For the text-containing cell, return its midpoint in [x, y] coordinate format. 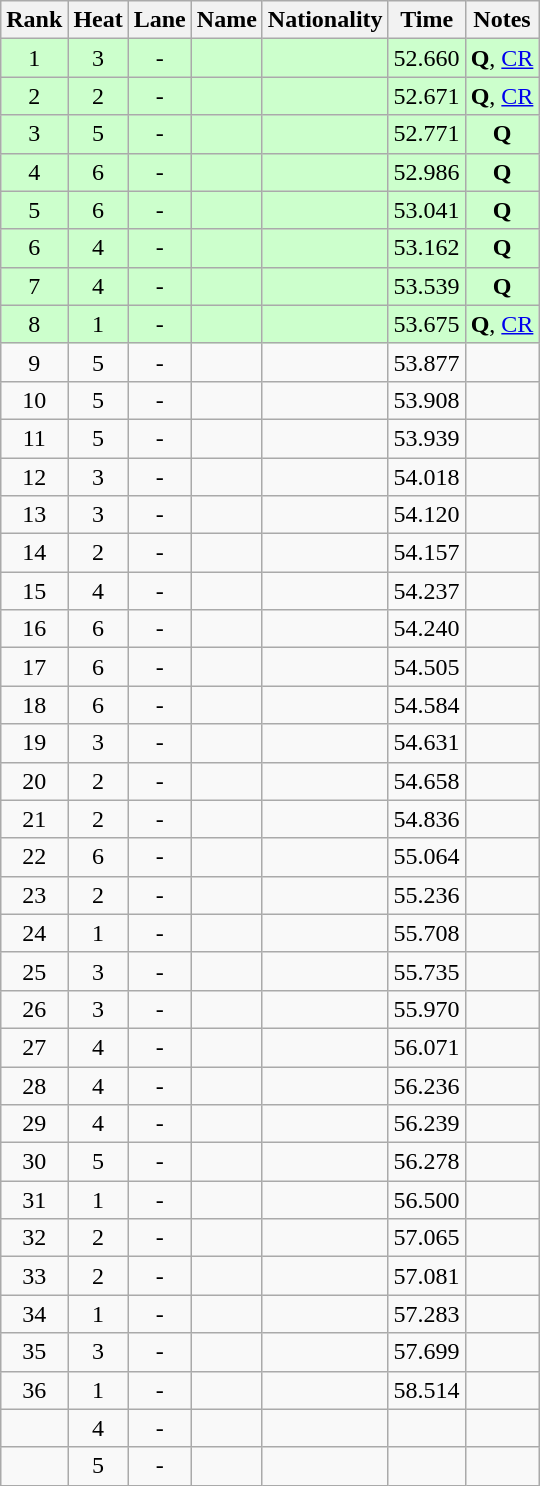
Heat [98, 20]
54.836 [426, 819]
13 [34, 515]
57.065 [426, 1238]
Notes [502, 20]
30 [34, 1162]
56.278 [426, 1162]
52.986 [426, 172]
Rank [34, 20]
9 [34, 362]
23 [34, 895]
58.514 [426, 1390]
57.081 [426, 1276]
57.283 [426, 1314]
53.675 [426, 324]
53.162 [426, 248]
55.970 [426, 1009]
56.239 [426, 1124]
54.120 [426, 515]
15 [34, 591]
11 [34, 438]
Name [226, 20]
54.505 [426, 667]
54.658 [426, 781]
52.771 [426, 134]
22 [34, 857]
52.671 [426, 96]
29 [34, 1124]
Lane [160, 20]
21 [34, 819]
35 [34, 1352]
54.240 [426, 629]
53.041 [426, 210]
20 [34, 781]
18 [34, 705]
54.157 [426, 553]
26 [34, 1009]
56.500 [426, 1200]
27 [34, 1047]
54.237 [426, 591]
55.708 [426, 933]
54.018 [426, 477]
56.236 [426, 1085]
55.735 [426, 971]
10 [34, 400]
53.877 [426, 362]
53.908 [426, 400]
16 [34, 629]
12 [34, 477]
57.699 [426, 1352]
Time [426, 20]
56.071 [426, 1047]
8 [34, 324]
24 [34, 933]
34 [34, 1314]
Nationality [325, 20]
54.631 [426, 743]
36 [34, 1390]
28 [34, 1085]
32 [34, 1238]
54.584 [426, 705]
17 [34, 667]
52.660 [426, 58]
53.539 [426, 286]
33 [34, 1276]
55.236 [426, 895]
7 [34, 286]
53.939 [426, 438]
31 [34, 1200]
55.064 [426, 857]
25 [34, 971]
19 [34, 743]
14 [34, 553]
